Detect which cell encompasses the target text, then output its [X, Y] center coordinate. 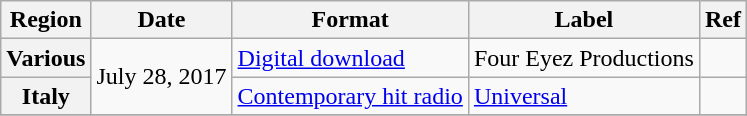
Italy [46, 96]
Four Eyez Productions [584, 58]
Date [162, 20]
Label [584, 20]
Contemporary hit radio [350, 96]
July 28, 2017 [162, 77]
Format [350, 20]
Various [46, 58]
Ref [722, 20]
Region [46, 20]
Universal [584, 96]
Digital download [350, 58]
